Locate the cell with the specified text and output its [X, Y] center coordinate. 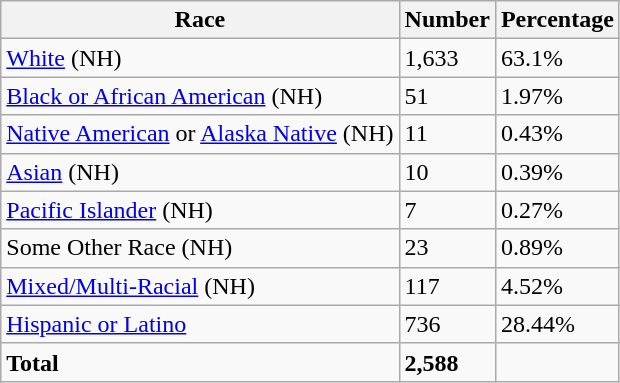
Mixed/Multi-Racial (NH) [200, 286]
1.97% [557, 96]
117 [447, 286]
Native American or Alaska Native (NH) [200, 134]
White (NH) [200, 58]
Percentage [557, 20]
10 [447, 172]
Black or African American (NH) [200, 96]
63.1% [557, 58]
7 [447, 210]
Number [447, 20]
2,588 [447, 362]
4.52% [557, 286]
Total [200, 362]
Pacific Islander (NH) [200, 210]
28.44% [557, 324]
0.43% [557, 134]
1,633 [447, 58]
0.89% [557, 248]
0.27% [557, 210]
Asian (NH) [200, 172]
23 [447, 248]
0.39% [557, 172]
Hispanic or Latino [200, 324]
11 [447, 134]
Race [200, 20]
736 [447, 324]
51 [447, 96]
Some Other Race (NH) [200, 248]
